Extract the [x, y] coordinate from the center of the cell holding the provided text.  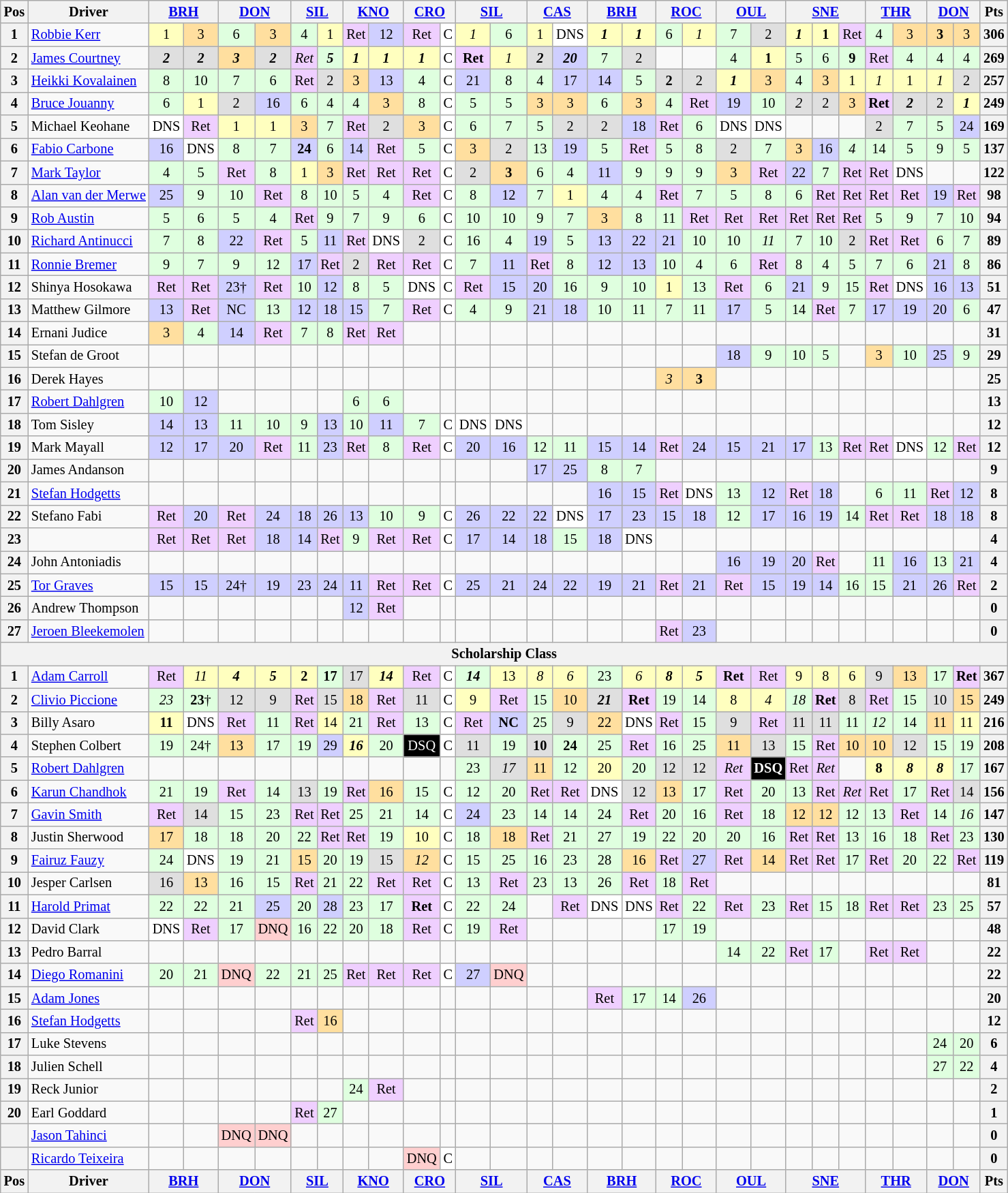
156 [994, 792]
Gavin Smith [89, 814]
Jesper Carlsen [89, 883]
John Antoniadis [89, 562]
David Clark [89, 929]
147 [994, 814]
Michael Keohane [89, 127]
119 [994, 861]
Matthew Gilmore [89, 310]
167 [994, 769]
Luke Stevens [89, 1044]
Ronnie Bremer [89, 264]
130 [994, 837]
169 [994, 127]
Robbie Kerr [89, 35]
57 [994, 906]
51 [994, 287]
89 [994, 241]
Derek Hayes [89, 379]
367 [994, 677]
137 [994, 149]
208 [994, 745]
Stephen Colbert [89, 745]
Adam Carroll [89, 677]
Stefano Fabi [89, 516]
Tor Graves [89, 585]
Scholarship Class [504, 654]
James Andanson [89, 470]
86 [994, 264]
Andrew Thompson [89, 608]
Mark Taylor [89, 172]
98 [994, 196]
Adam Jones [89, 998]
94 [994, 218]
47 [994, 310]
Billy Asaro [89, 723]
Mark Mayall [89, 448]
Tom Sisley [89, 424]
81 [994, 883]
Fabio Carbone [89, 149]
Julien Schell [89, 1067]
Stefan de Groot [89, 356]
Clivio Piccione [89, 700]
Harold Primat [89, 906]
216 [994, 723]
306 [994, 35]
Bruce Jouanny [89, 104]
Shinya Hosokawa [89, 287]
James Courtney [89, 58]
Jeroen Bleekemolen [89, 631]
Earl Goddard [89, 1113]
Richard Antinucci [89, 241]
Rob Austin [89, 218]
269 [994, 58]
Ernani Judice [89, 333]
Heikki Kovalainen [89, 80]
Justin Sherwood [89, 837]
Ricardo Teixeira [89, 1158]
Pedro Barral [89, 952]
Alan van der Merwe [89, 196]
Fairuz Fauzy [89, 861]
48 [994, 929]
Karun Chandhok [89, 792]
122 [994, 172]
31 [994, 333]
257 [994, 80]
Reck Junior [89, 1089]
Diego Romanini [89, 975]
Jason Tahinci [89, 1136]
